Provide the [x, y] coordinate of the cell's center where the given text is located.  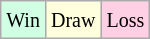
Win [24, 20]
Loss [126, 20]
Draw [72, 20]
